Determine the (x, y) coordinate at the center of the cell enclosing the given text.  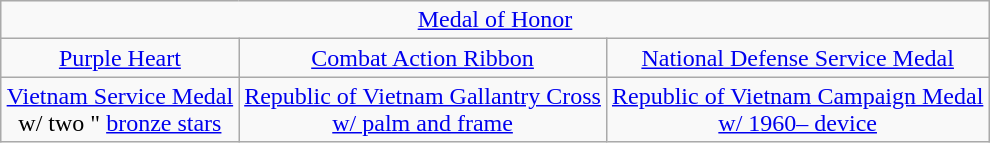
Republic of Vietnam Gallantry Cross w/ palm and frame (423, 110)
Republic of Vietnam Campaign Medal w/ 1960– device (797, 110)
National Defense Service Medal (797, 58)
Vietnam Service Medal w/ two " bronze stars (120, 110)
Medal of Honor (495, 20)
Purple Heart (120, 58)
Combat Action Ribbon (423, 58)
